Find where the given text appears and provide that cell's center as (x, y) coordinate. 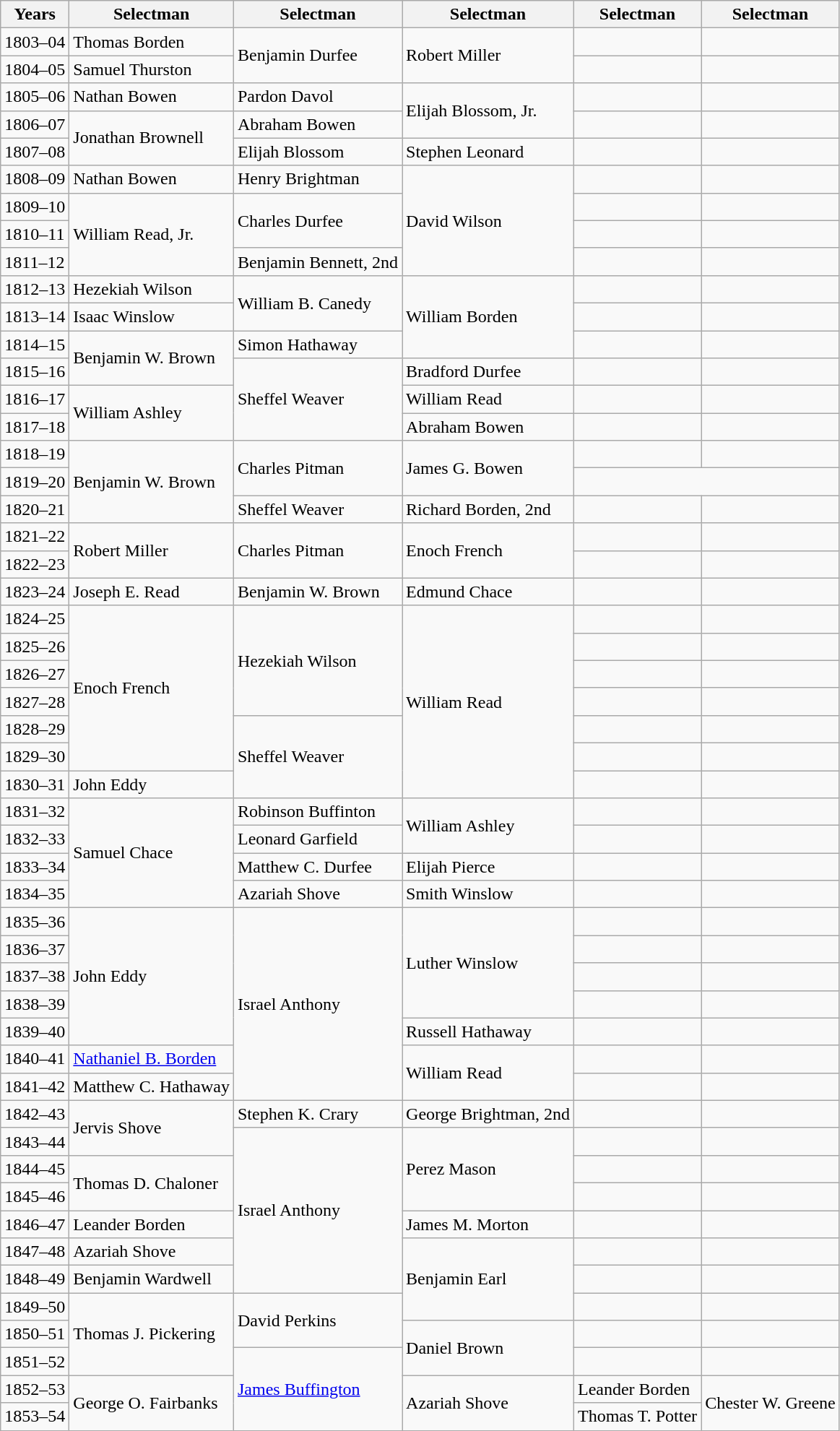
Jervis Shove (152, 1128)
1803–04 (35, 42)
1831–32 (35, 812)
1808–09 (35, 179)
Perez Mason (488, 1169)
1811–12 (35, 261)
1851–52 (35, 1362)
Benjamin Durfee (318, 56)
1824–25 (35, 619)
Samuel Chace (152, 853)
1836–37 (35, 949)
1830–31 (35, 784)
Thomas D. Chaloner (152, 1183)
James G. Bowen (488, 468)
Bradford Durfee (488, 372)
David Perkins (318, 1320)
Simon Hathaway (318, 345)
1806–07 (35, 124)
1807–08 (35, 152)
Benjamin Earl (488, 1279)
Chester W. Greene (771, 1403)
1852–53 (35, 1389)
1840–41 (35, 1059)
Richard Borden, 2nd (488, 509)
Nathaniel B. Borden (152, 1059)
1816–17 (35, 399)
1838–39 (35, 1004)
1805–06 (35, 97)
James M. Morton (488, 1224)
Isaac Winslow (152, 316)
1823–24 (35, 592)
Pardon Davol (318, 97)
Thomas T. Potter (637, 1417)
1818–19 (35, 454)
Leonard Garfield (318, 839)
1846–47 (35, 1224)
Thomas Borden (152, 42)
Luther Winslow (488, 963)
1809–10 (35, 207)
1847–48 (35, 1252)
Matthew C. Hathaway (152, 1086)
1821–22 (35, 537)
Years (35, 14)
Benjamin Wardwell (152, 1279)
1812–13 (35, 289)
George Brightman, 2nd (488, 1114)
1834–35 (35, 894)
David Wilson (488, 220)
1826–27 (35, 674)
1853–54 (35, 1417)
Elijah Pierce (488, 867)
1820–21 (35, 509)
1841–42 (35, 1086)
1832–33 (35, 839)
Stephen Leonard (488, 152)
1839–40 (35, 1032)
1850–51 (35, 1334)
Matthew C. Durfee (318, 867)
Robinson Buffinton (318, 812)
Samuel Thurston (152, 69)
Charles Durfee (318, 220)
1843–44 (35, 1141)
1813–14 (35, 316)
1827–28 (35, 701)
1833–34 (35, 867)
George O. Fairbanks (152, 1403)
William Read, Jr. (152, 234)
James Buffington (318, 1389)
1842–43 (35, 1114)
1810–11 (35, 234)
1817–18 (35, 427)
Elijah Blossom (318, 152)
1849–50 (35, 1307)
Daniel Brown (488, 1348)
1819–20 (35, 482)
1822–23 (35, 564)
Henry Brightman (318, 179)
William B. Canedy (318, 303)
1837–38 (35, 977)
1848–49 (35, 1279)
1825–26 (35, 647)
Stephen K. Crary (318, 1114)
1815–16 (35, 372)
Benjamin Bennett, 2nd (318, 261)
Thomas J. Pickering (152, 1334)
1844–45 (35, 1169)
1804–05 (35, 69)
William Borden (488, 316)
Joseph E. Read (152, 592)
1829–30 (35, 756)
1845–46 (35, 1196)
1835–36 (35, 922)
Elijah Blossom, Jr. (488, 111)
Smith Winslow (488, 894)
1814–15 (35, 345)
1828–29 (35, 729)
Edmund Chace (488, 592)
Russell Hathaway (488, 1032)
Jonathan Brownell (152, 138)
